Extract the (X, Y) coordinate from the center of the cell holding the provided text.  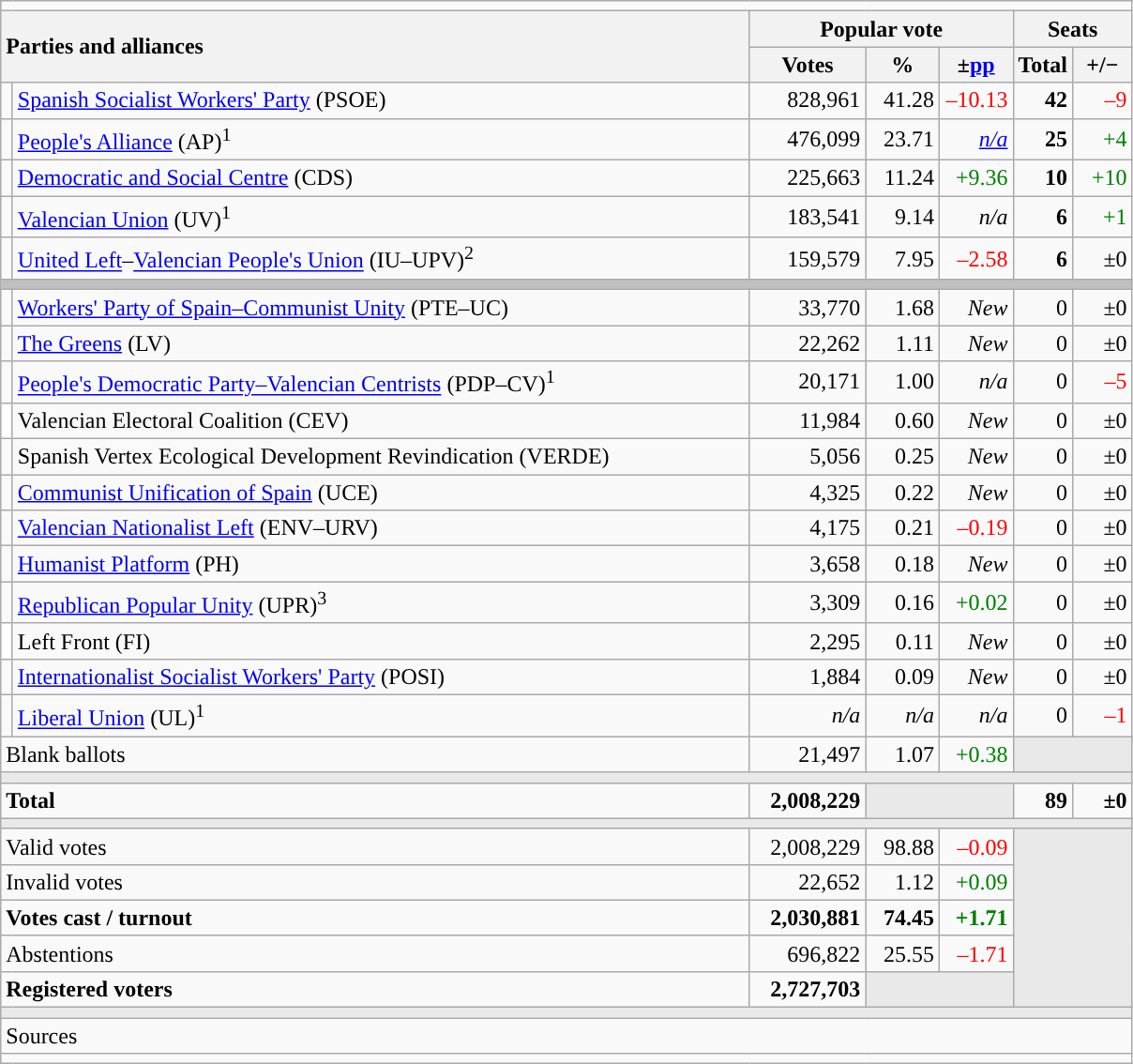
1.68 (902, 308)
41.28 (902, 100)
Votes cast / turnout (375, 918)
4,175 (808, 528)
5,056 (808, 457)
Workers' Party of Spain–Communist Unity (PTE–UC) (381, 308)
Valencian Nationalist Left (ENV–URV) (381, 528)
Left Front (FI) (381, 641)
98.88 (902, 846)
–1 (1103, 715)
+/− (1103, 65)
22,652 (808, 882)
±pp (975, 65)
+1 (1103, 218)
Humanist Platform (PH) (381, 564)
–0.19 (975, 528)
–5 (1103, 383)
3,309 (808, 602)
Valid votes (375, 846)
21,497 (808, 754)
+1.71 (975, 918)
Votes (808, 65)
696,822 (808, 953)
Communist Unification of Spain (UCE) (381, 493)
0.16 (902, 602)
Popular vote (882, 29)
3,658 (808, 564)
2,030,881 (808, 918)
74.45 (902, 918)
Liberal Union (UL)1 (381, 715)
1,884 (808, 676)
–0.09 (975, 846)
0.60 (902, 420)
–9 (1103, 100)
–2.58 (975, 259)
+0.38 (975, 754)
Seats (1073, 29)
People's Alliance (AP)1 (381, 139)
0.18 (902, 564)
–1.71 (975, 953)
828,961 (808, 100)
1.12 (902, 882)
Democratic and Social Centre (CDS) (381, 178)
1.00 (902, 383)
+9.36 (975, 178)
Spanish Vertex Ecological Development Revindication (VERDE) (381, 457)
Republican Popular Unity (UPR)3 (381, 602)
0.21 (902, 528)
11,984 (808, 420)
0.09 (902, 676)
1.07 (902, 754)
Valencian Electoral Coalition (CEV) (381, 420)
Sources (566, 1036)
% (902, 65)
1.11 (902, 343)
+4 (1103, 139)
Valencian Union (UV)1 (381, 218)
United Left–Valencian People's Union (IU–UPV)2 (381, 259)
2,295 (808, 641)
23.71 (902, 139)
+0.02 (975, 602)
0.22 (902, 493)
183,541 (808, 218)
25 (1043, 139)
225,663 (808, 178)
10 (1043, 178)
89 (1043, 800)
159,579 (808, 259)
476,099 (808, 139)
Blank ballots (375, 754)
33,770 (808, 308)
7.95 (902, 259)
9.14 (902, 218)
42 (1043, 100)
20,171 (808, 383)
Registered voters (375, 990)
+10 (1103, 178)
Parties and alliances (375, 47)
25.55 (902, 953)
People's Democratic Party–Valencian Centrists (PDP–CV)1 (381, 383)
Spanish Socialist Workers' Party (PSOE) (381, 100)
Internationalist Socialist Workers' Party (POSI) (381, 676)
22,262 (808, 343)
–10.13 (975, 100)
Abstentions (375, 953)
4,325 (808, 493)
0.25 (902, 457)
The Greens (LV) (381, 343)
11.24 (902, 178)
0.11 (902, 641)
+0.09 (975, 882)
2,727,703 (808, 990)
Invalid votes (375, 882)
